Locate the cell with the specified text and output its (X, Y) center coordinate. 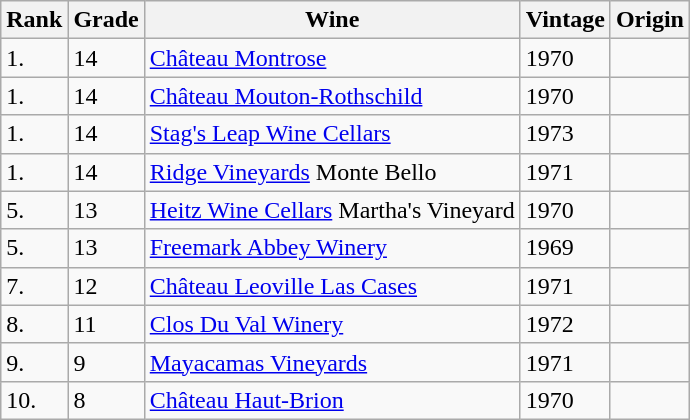
12 (106, 286)
Château Mouton-Rothschild (332, 96)
Wine (332, 20)
Château Haut-Brion (332, 400)
Ridge Vineyards Monte Bello (332, 172)
Heitz Wine Cellars Martha's Vineyard (332, 210)
Freemark Abbey Winery (332, 248)
Stag's Leap Wine Cellars (332, 134)
Vintage (565, 20)
1972 (565, 324)
10. (34, 400)
7. (34, 286)
1969 (565, 248)
Clos Du Val Winery (332, 324)
Grade (106, 20)
9 (106, 362)
8 (106, 400)
Mayacamas Vineyards (332, 362)
Rank (34, 20)
Origin (650, 20)
8. (34, 324)
Château Leoville Las Cases (332, 286)
1973 (565, 134)
Château Montrose (332, 58)
11 (106, 324)
9. (34, 362)
